Output the (X, Y) coordinate of the center of the cell containing the given text.  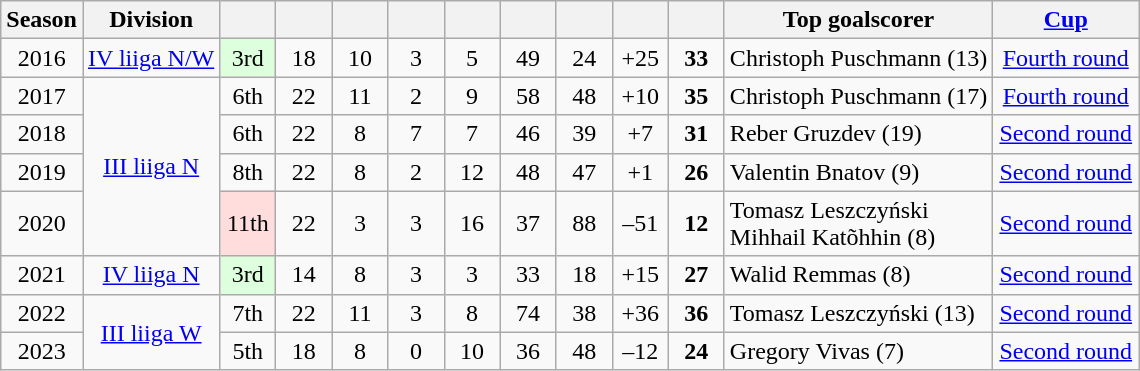
III liiga N (150, 166)
Division (150, 20)
+15 (640, 275)
31 (696, 134)
27 (696, 275)
74 (528, 313)
2017 (42, 96)
Cup (1066, 20)
2021 (42, 275)
7th (248, 313)
37 (528, 224)
9 (472, 96)
–12 (640, 351)
5 (472, 58)
2023 (42, 351)
0 (416, 351)
IV liiga N (150, 275)
2022 (42, 313)
16 (472, 224)
+10 (640, 96)
26 (696, 172)
Walid Remmas (8) (858, 275)
+25 (640, 58)
Top goalscorer (858, 20)
+7 (640, 134)
39 (584, 134)
14 (304, 275)
2020 (42, 224)
IV liiga N/W (150, 58)
+1 (640, 172)
Reber Gruzdev (19) (858, 134)
2016 (42, 58)
III liiga W (150, 332)
11th (248, 224)
49 (528, 58)
46 (528, 134)
38 (584, 313)
Tomasz Leszczyński Mihhail Katõhhin (8) (858, 224)
8th (248, 172)
Christoph Puschmann (17) (858, 96)
58 (528, 96)
–51 (640, 224)
2019 (42, 172)
88 (584, 224)
+36 (640, 313)
Gregory Vivas (7) (858, 351)
47 (584, 172)
2018 (42, 134)
Tomasz Leszczyński (13) (858, 313)
Season (42, 20)
35 (696, 96)
5th (248, 351)
Christoph Puschmann (13) (858, 58)
Valentin Bnatov (9) (858, 172)
